Determine the [X, Y] coordinate at the center of the cell enclosing the given text.  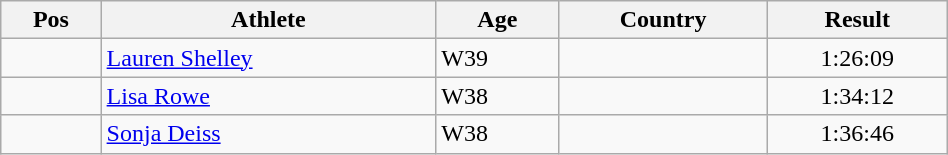
Age [498, 20]
Result [857, 20]
Country [663, 20]
Athlete [268, 20]
1:26:09 [857, 58]
Lauren Shelley [268, 58]
1:36:46 [857, 134]
Pos [51, 20]
W39 [498, 58]
Sonja Deiss [268, 134]
1:34:12 [857, 96]
Lisa Rowe [268, 96]
